Identify which cell holds the provided text, then report its (x, y) central coordinate. 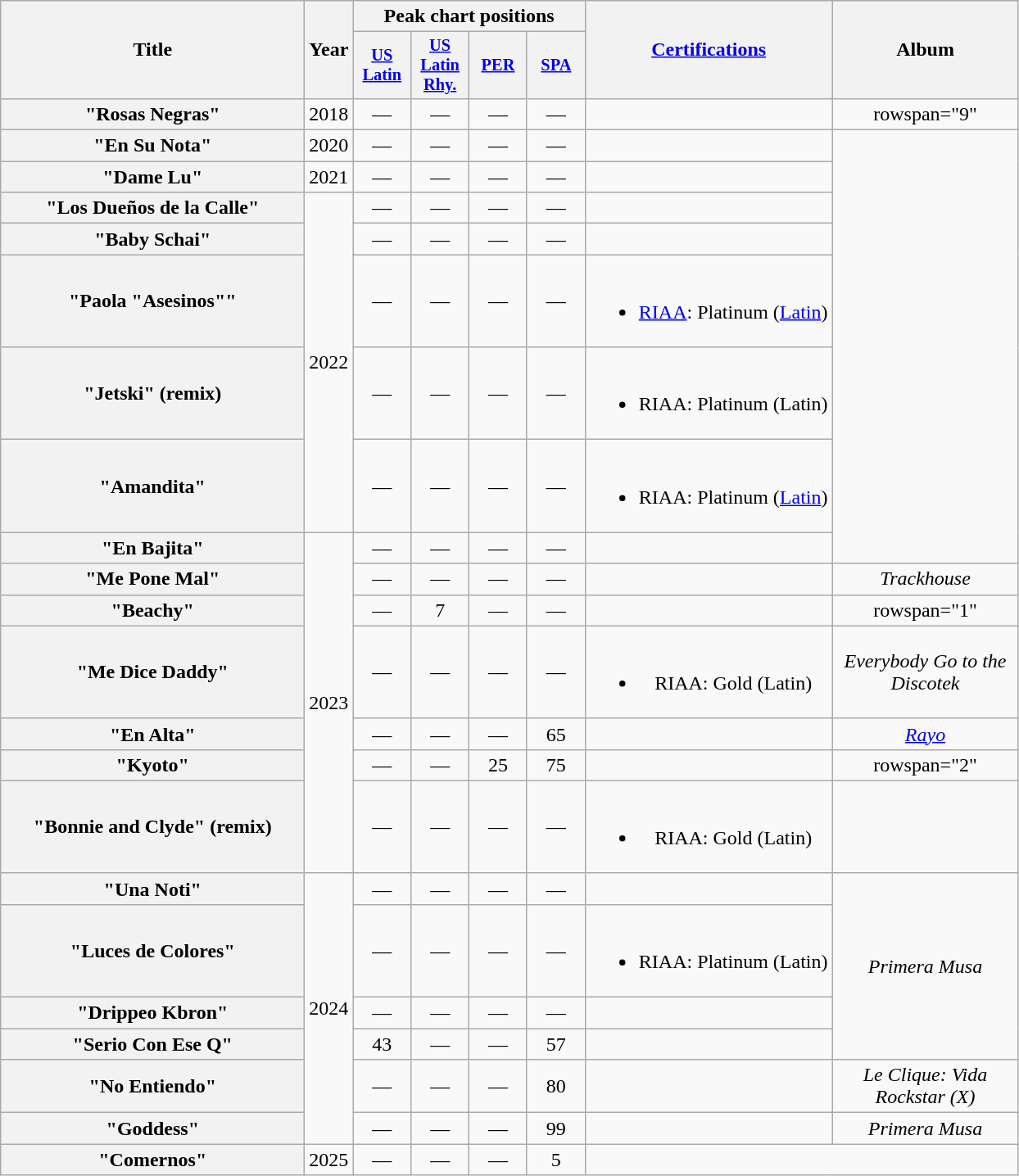
"Dame Lu" (152, 177)
"Beachy" (152, 610)
2020 (329, 146)
PER (498, 66)
SPA (555, 66)
"Rosas Negras" (152, 114)
2023 (329, 703)
"En Bajita" (152, 548)
Peak chart positions (469, 16)
Trackhouse (926, 579)
2022 (329, 362)
99 (555, 1129)
57 (555, 1044)
"Me Dice Daddy" (152, 672)
Certifications (709, 50)
"Serio Con Ese Q" (152, 1044)
Everybody Go to the Discotek (926, 672)
2025 (329, 1160)
7 (441, 610)
Year (329, 50)
"Goddess" (152, 1129)
Title (152, 50)
80 (555, 1086)
25 (498, 765)
"Los Dueños de la Calle" (152, 208)
"Baby Schai" (152, 239)
2021 (329, 177)
rowspan="2" (926, 765)
USLatin (382, 66)
5 (555, 1160)
"No Entiendo" (152, 1086)
"Me Pone Mal" (152, 579)
USLatinRhy. (441, 66)
75 (555, 765)
2024 (329, 1008)
43 (382, 1044)
"Paola "Asesinos"" (152, 301)
rowspan="1" (926, 610)
Rayo (926, 734)
2018 (329, 114)
"Luces de Colores" (152, 950)
"Comernos" (152, 1160)
"Bonnie and Clyde" (remix) (152, 827)
Album (926, 50)
rowspan="9" (926, 114)
Le Clique: Vida Rockstar (X) (926, 1086)
"Amandita" (152, 486)
"Jetski" (remix) (152, 393)
"Drippeo Kbron" (152, 1013)
"En Alta" (152, 734)
"En Su Nota" (152, 146)
"Kyoto" (152, 765)
65 (555, 734)
"Una Noti" (152, 889)
